Provide the [X, Y] coordinate of the cell's center where the given text is located.  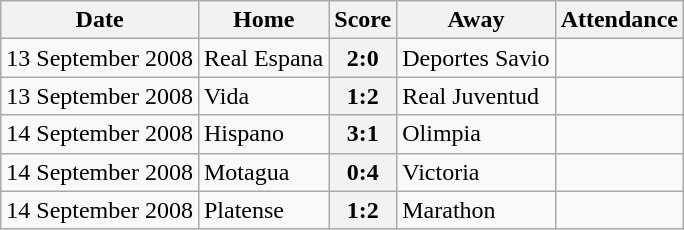
3:1 [363, 134]
0:4 [363, 172]
Attendance [619, 20]
Real Espana [263, 58]
Score [363, 20]
Vida [263, 96]
Home [263, 20]
Olimpia [476, 134]
Motagua [263, 172]
Platense [263, 210]
Hispano [263, 134]
Marathon [476, 210]
Victoria [476, 172]
Away [476, 20]
Date [100, 20]
Real Juventud [476, 96]
2:0 [363, 58]
Deportes Savio [476, 58]
